Extract the [x, y] coordinate from the center of the cell holding the provided text.  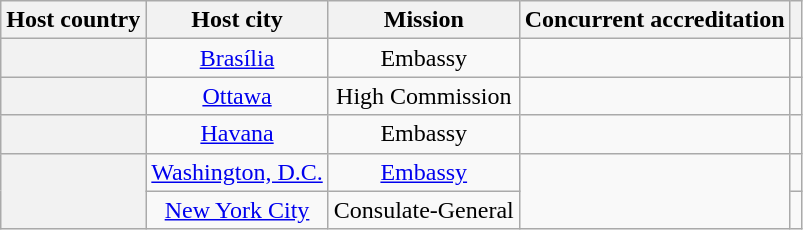
Havana [237, 134]
High Commission [424, 96]
Concurrent accreditation [654, 20]
Host city [237, 20]
Ottawa [237, 96]
Brasília [237, 58]
Washington, D.C. [237, 172]
Host country [74, 20]
Consulate-General [424, 210]
Mission [424, 20]
New York City [237, 210]
